Search for the cell housing the specified text and yield its (X, Y) center coordinate. 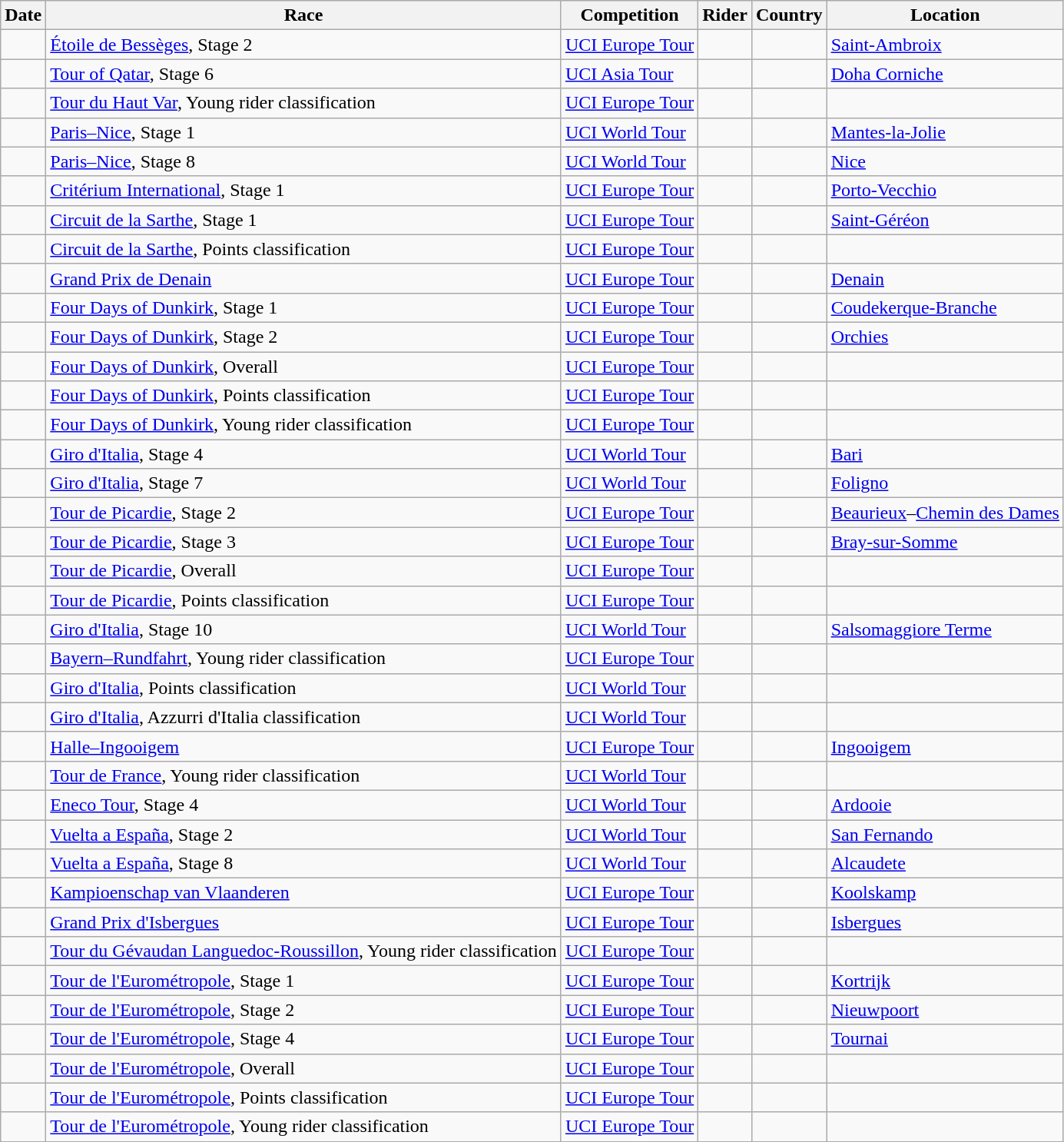
Tour de l'Eurométropole, Stage 2 (304, 1010)
Eneco Tour, Stage 4 (304, 805)
Bayern–Rundfahrt, Young rider classification (304, 659)
Saint-Géréon (945, 220)
Circuit de la Sarthe, Stage 1 (304, 220)
Vuelta a España, Stage 8 (304, 864)
Salsomaggiore Terme (945, 629)
Tour de l'Eurométropole, Points classification (304, 1097)
Tour de l'Eurométropole, Overall (304, 1068)
Tour du Haut Var, Young rider classification (304, 103)
Kortrijk (945, 981)
Circuit de la Sarthe, Points classification (304, 249)
Tour de Picardie, Points classification (304, 600)
Four Days of Dunkirk, Points classification (304, 396)
Ingooigem (945, 746)
Tour du Gévaudan Languedoc-Roussillon, Young rider classification (304, 951)
Nice (945, 161)
Grand Prix d'Isbergues (304, 922)
Kampioenschap van Vlaanderen (304, 893)
Four Days of Dunkirk, Stage 2 (304, 337)
Tour de l'Eurométropole, Stage 1 (304, 981)
Denain (945, 278)
Orchies (945, 337)
Saint-Ambroix (945, 45)
Isbergues (945, 922)
Four Days of Dunkirk, Stage 1 (304, 307)
Giro d'Italia, Stage 10 (304, 629)
Coudekerque-Branche (945, 307)
Koolskamp (945, 893)
Four Days of Dunkirk, Young rider classification (304, 425)
Alcaudete (945, 864)
Nieuwpoort (945, 1010)
Giro d'Italia, Stage 4 (304, 454)
Tour of Qatar, Stage 6 (304, 74)
UCI Asia Tour (629, 74)
Foligno (945, 483)
Tour de Picardie, Overall (304, 571)
Mantes-la-Jolie (945, 132)
Race (304, 15)
Date (23, 15)
Tour de l'Eurométropole, Young rider classification (304, 1127)
Bari (945, 454)
Four Days of Dunkirk, Overall (304, 367)
Bray-sur-Somme (945, 542)
Tour de Picardie, Stage 3 (304, 542)
Ardooie (945, 805)
Grand Prix de Denain (304, 278)
Tour de France, Young rider classification (304, 775)
Doha Corniche (945, 74)
Vuelta a España, Stage 2 (304, 834)
Étoile de Bessèges, Stage 2 (304, 45)
Paris–Nice, Stage 8 (304, 161)
Location (945, 15)
Halle–Ingooigem (304, 746)
Tournai (945, 1039)
Country (789, 15)
Tour de l'Eurométropole, Stage 4 (304, 1039)
Tour de Picardie, Stage 2 (304, 513)
Competition (629, 15)
Giro d'Italia, Points classification (304, 688)
Giro d'Italia, Stage 7 (304, 483)
Giro d'Italia, Azzurri d'Italia classification (304, 717)
Porto-Vecchio (945, 191)
San Fernando (945, 834)
Critérium International, Stage 1 (304, 191)
Rider (725, 15)
Paris–Nice, Stage 1 (304, 132)
Beaurieux–Chemin des Dames (945, 513)
